Output the (X, Y) coordinate of the center of the cell containing the given text.  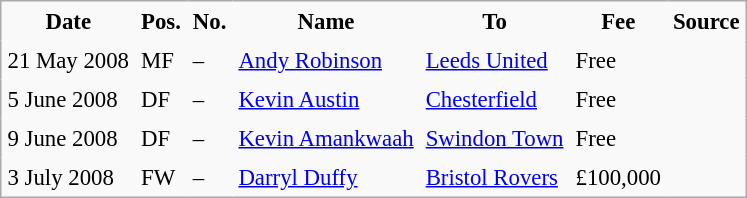
Leeds United (495, 60)
No. (210, 21)
Chesterfield (495, 100)
Source (706, 21)
Andy Robinson (326, 60)
Swindon Town (495, 138)
Darryl Duffy (326, 178)
FW (161, 178)
To (495, 21)
Kevin Amankwaah (326, 138)
Name (326, 21)
MF (161, 60)
Pos. (161, 21)
£100,000 (618, 178)
Bristol Rovers (495, 178)
Fee (618, 21)
9 June 2008 (68, 138)
Date (68, 21)
3 July 2008 (68, 178)
21 May 2008 (68, 60)
5 June 2008 (68, 100)
Kevin Austin (326, 100)
